Extract the (X, Y) coordinate from the center of the cell holding the provided text.  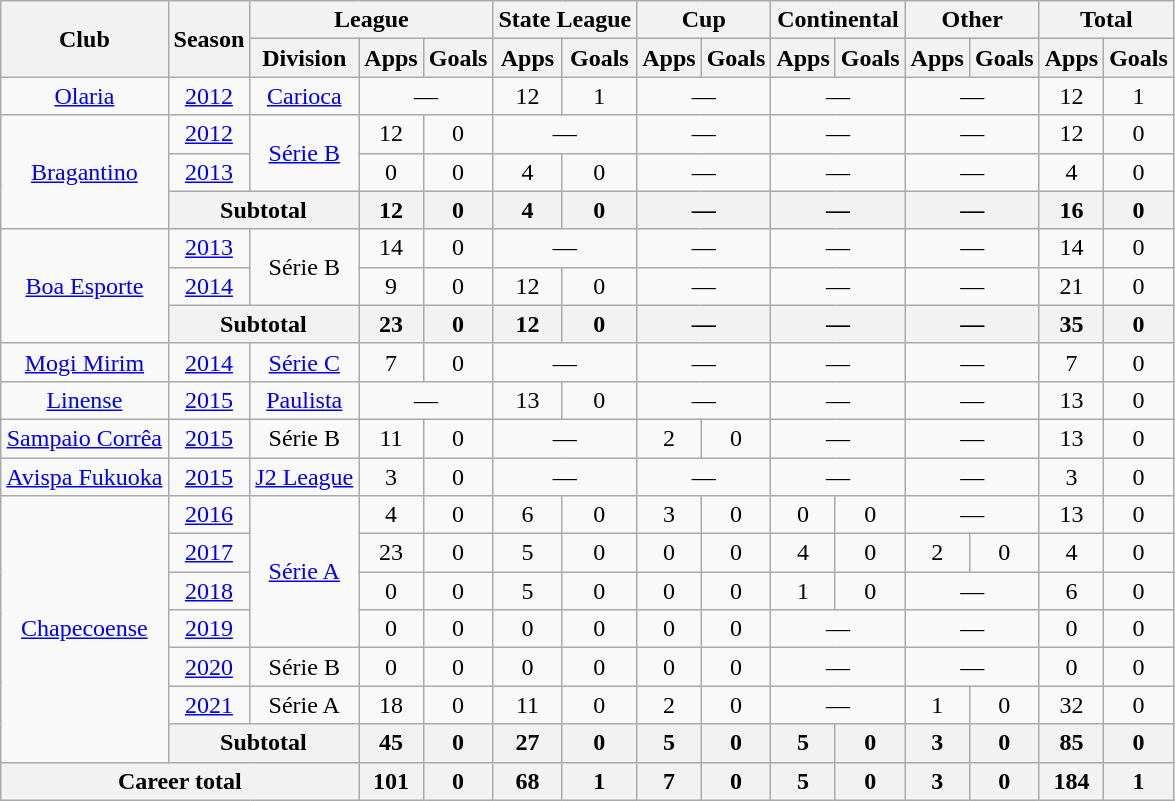
Other (972, 20)
2019 (209, 629)
18 (391, 705)
Paulista (304, 400)
27 (528, 743)
Continental (838, 20)
Season (209, 39)
State League (565, 20)
101 (391, 781)
Bragantino (84, 172)
45 (391, 743)
Linense (84, 400)
21 (1071, 286)
2018 (209, 591)
85 (1071, 743)
Série C (304, 362)
Olaria (84, 96)
Sampaio Corrêa (84, 438)
Total (1106, 20)
9 (391, 286)
Mogi Mirim (84, 362)
35 (1071, 324)
2017 (209, 553)
68 (528, 781)
Chapecoense (84, 629)
Career total (180, 781)
2020 (209, 667)
J2 League (304, 477)
Boa Esporte (84, 286)
16 (1071, 210)
2021 (209, 705)
Avispa Fukuoka (84, 477)
184 (1071, 781)
League (372, 20)
Division (304, 58)
Club (84, 39)
32 (1071, 705)
Cup (704, 20)
2016 (209, 515)
Carioca (304, 96)
